Extract the (x, y) coordinate from the center of the cell holding the provided text.  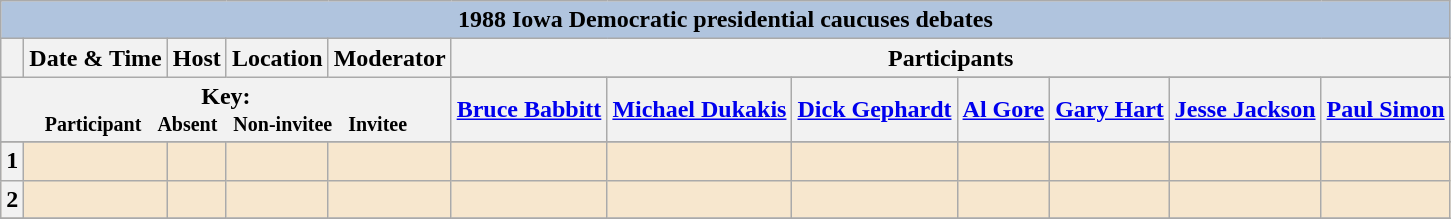
Bruce Babbitt (529, 110)
Date & Time (96, 58)
Location (277, 58)
1 (12, 161)
Participants (950, 58)
Host (196, 58)
Al Gore (1004, 110)
Dick Gephardt (874, 110)
Michael Dukakis (700, 110)
Gary Hart (1110, 110)
Moderator (390, 58)
Paul Simon (1386, 110)
2 (12, 199)
Key: Participant Absent Non-invitee Invitee (226, 110)
1988 Iowa Democratic presidential caucuses debates (726, 20)
Jesse Jackson (1245, 110)
